Scan for the cell matching the given text and deliver its (X, Y) coordinate at center. 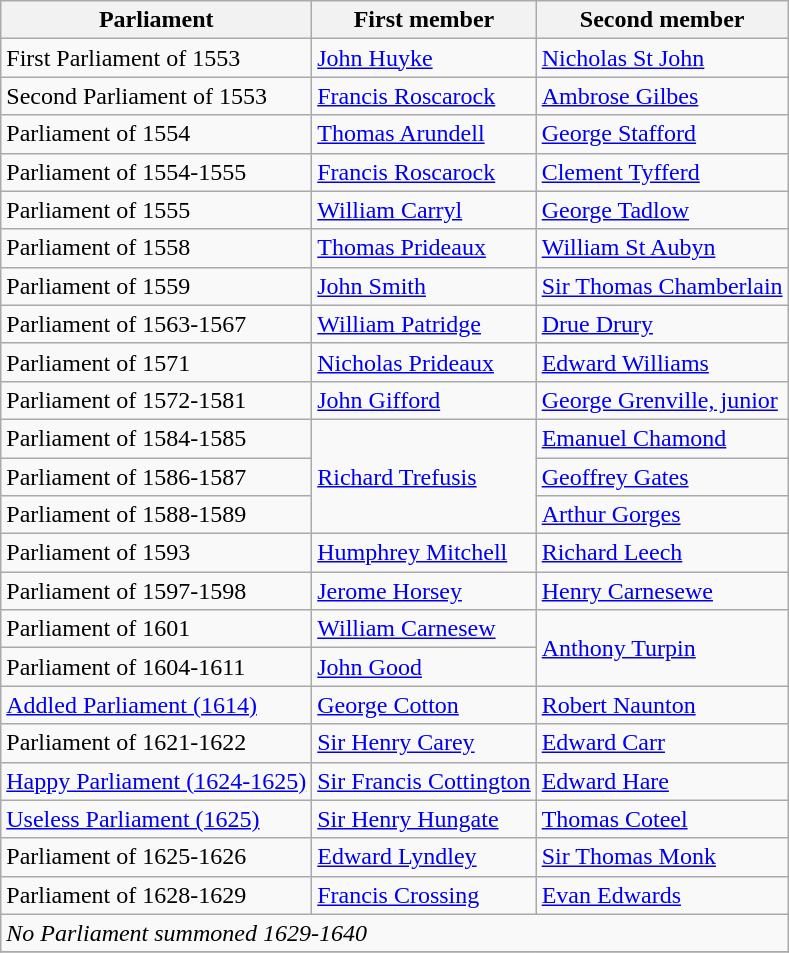
Edward Hare (662, 781)
Parliament of 1571 (156, 362)
First member (424, 20)
Henry Carnesewe (662, 591)
Richard Trefusis (424, 476)
Parliament of 1625-1626 (156, 857)
Second member (662, 20)
Parliament (156, 20)
Drue Drury (662, 324)
First Parliament of 1553 (156, 58)
Richard Leech (662, 553)
Parliament of 1554 (156, 134)
Nicholas Prideaux (424, 362)
Parliament of 1588-1589 (156, 515)
John Good (424, 667)
Arthur Gorges (662, 515)
Edward Lyndley (424, 857)
Thomas Coteel (662, 819)
Parliament of 1621-1622 (156, 743)
William St Aubyn (662, 248)
Clement Tyfferd (662, 172)
Anthony Turpin (662, 648)
Parliament of 1593 (156, 553)
John Gifford (424, 400)
Parliament of 1572-1581 (156, 400)
Geoffrey Gates (662, 477)
Humphrey Mitchell (424, 553)
William Patridge (424, 324)
Happy Parliament (1624-1625) (156, 781)
Parliament of 1586-1587 (156, 477)
John Smith (424, 286)
William Carnesew (424, 629)
Thomas Prideaux (424, 248)
Parliament of 1559 (156, 286)
Sir Henry Carey (424, 743)
No Parliament summoned 1629-1640 (394, 933)
George Stafford (662, 134)
William Carryl (424, 210)
Sir Henry Hungate (424, 819)
Edward Williams (662, 362)
Addled Parliament (1614) (156, 705)
John Huyke (424, 58)
Thomas Arundell (424, 134)
Emanuel Chamond (662, 438)
Ambrose Gilbes (662, 96)
George Grenville, junior (662, 400)
Useless Parliament (1625) (156, 819)
Sir Thomas Chamberlain (662, 286)
Sir Thomas Monk (662, 857)
Sir Francis Cottington (424, 781)
Parliament of 1563-1567 (156, 324)
Parliament of 1558 (156, 248)
Jerome Horsey (424, 591)
Francis Crossing (424, 895)
Edward Carr (662, 743)
Parliament of 1555 (156, 210)
Parliament of 1601 (156, 629)
George Cotton (424, 705)
Robert Naunton (662, 705)
Parliament of 1554-1555 (156, 172)
Parliament of 1584-1585 (156, 438)
Second Parliament of 1553 (156, 96)
George Tadlow (662, 210)
Evan Edwards (662, 895)
Parliament of 1604-1611 (156, 667)
Parliament of 1628-1629 (156, 895)
Parliament of 1597-1598 (156, 591)
Nicholas St John (662, 58)
